Determine the (X, Y) coordinate at the center of the cell enclosing the given text.  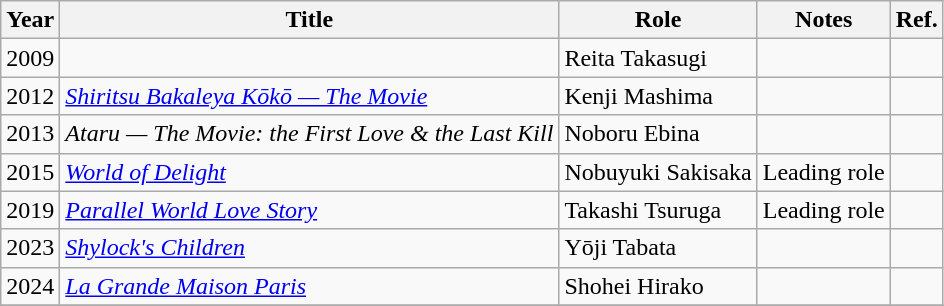
Reita Takasugi (658, 58)
Ataru — The Movie: the First Love & the Last Kill (310, 134)
La Grande Maison Paris (310, 286)
2009 (30, 58)
Kenji Mashima (658, 96)
Shiritsu Bakaleya Kōkō — The Movie (310, 96)
Year (30, 20)
Parallel World Love Story (310, 210)
World of Delight (310, 172)
Yōji Tabata (658, 248)
Ref. (916, 20)
Nobuyuki Sakisaka (658, 172)
2015 (30, 172)
2023 (30, 248)
2012 (30, 96)
Noboru Ebina (658, 134)
2024 (30, 286)
2013 (30, 134)
Shylock's Children (310, 248)
Notes (824, 20)
Role (658, 20)
2019 (30, 210)
Title (310, 20)
Takashi Tsuruga (658, 210)
Shohei Hirako (658, 286)
